Determine the [x, y] coordinate at the center of the cell enclosing the given text.  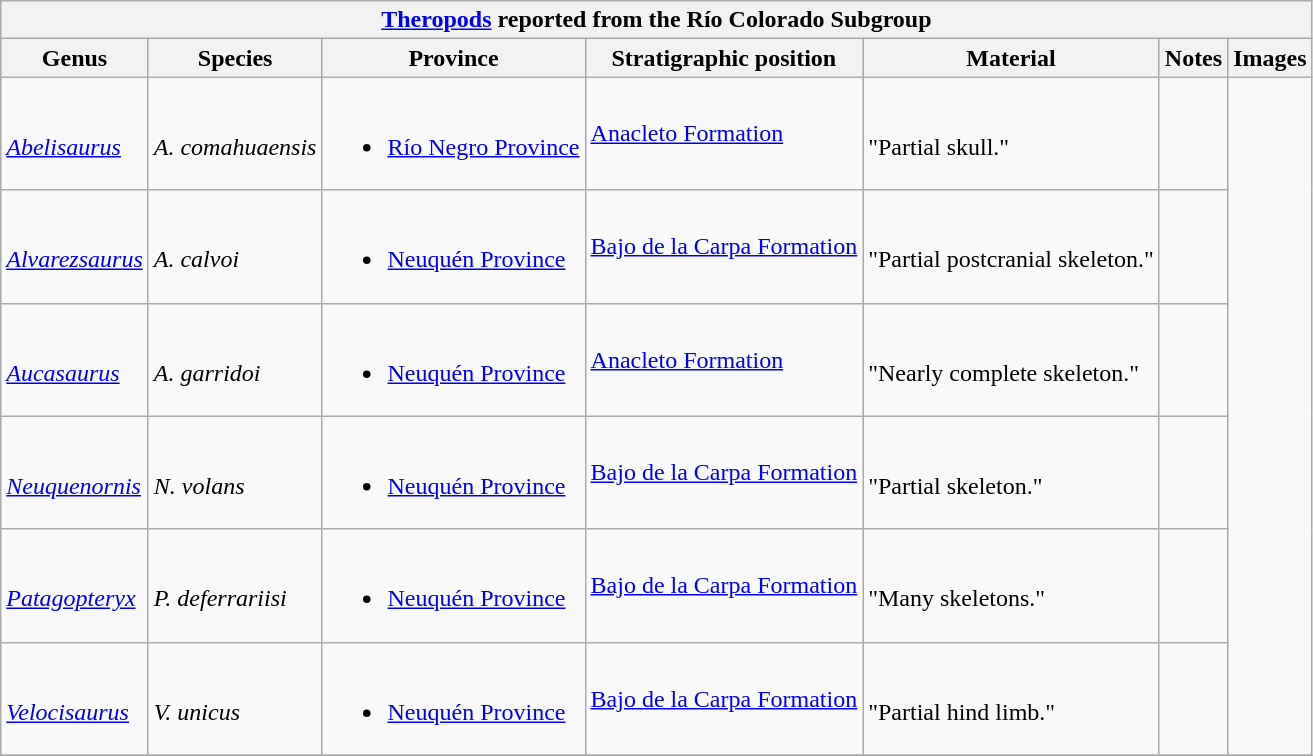
Species [235, 58]
Theropods reported from the Río Colorado Subgroup [656, 20]
Abelisaurus [75, 134]
Images [1270, 58]
Neuquenornis [75, 472]
A. comahuaensis [235, 134]
P. deferrariisi [235, 586]
Alvarezsaurus [75, 246]
Material [1012, 58]
"Nearly complete skeleton." [1012, 360]
N. volans [235, 472]
"Partial postcranial skeleton." [1012, 246]
V. unicus [235, 698]
Patagopteryx [75, 586]
Genus [75, 58]
A. garridoi [235, 360]
Río Negro Province [454, 134]
Notes [1193, 58]
Aucasaurus [75, 360]
Stratigraphic position [724, 58]
"Partial skull." [1012, 134]
A. calvoi [235, 246]
Velocisaurus [75, 698]
"Partial hind limb." [1012, 698]
"Partial skeleton." [1012, 472]
Province [454, 58]
"Many skeletons." [1012, 586]
